Detect which cell encompasses the target text, then output its (x, y) center coordinate. 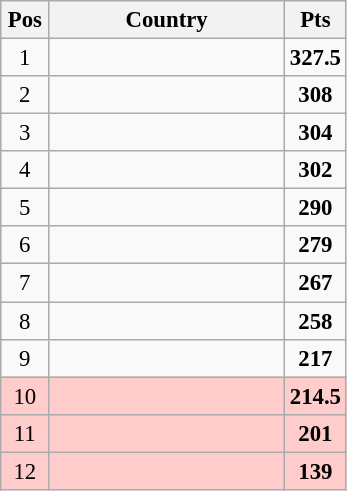
Country (167, 20)
308 (315, 95)
3 (25, 133)
258 (315, 321)
1 (25, 58)
2 (25, 95)
9 (25, 358)
8 (25, 321)
302 (315, 170)
201 (315, 433)
290 (315, 208)
10 (25, 396)
4 (25, 170)
267 (315, 283)
327.5 (315, 58)
304 (315, 133)
Pts (315, 20)
7 (25, 283)
214.5 (315, 396)
217 (315, 358)
11 (25, 433)
279 (315, 245)
5 (25, 208)
6 (25, 245)
12 (25, 471)
Pos (25, 20)
139 (315, 471)
